Output the [X, Y] coordinate of the center of the cell containing the given text.  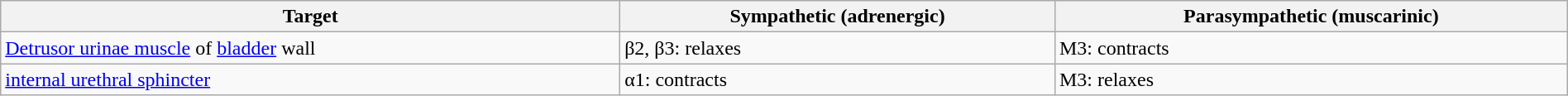
M3: relaxes [1311, 79]
Detrusor urinae muscle of bladder wall [311, 48]
M3: contracts [1311, 48]
Target [311, 17]
Sympathetic (adrenergic) [838, 17]
Parasympathetic (muscarinic) [1311, 17]
internal urethral sphincter [311, 79]
β2, β3: relaxes [838, 48]
α1: contracts [838, 79]
